Return the [X, Y] coordinate for the center point of the cell that contains the specified text.  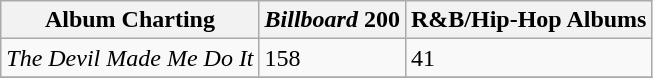
The Devil Made Me Do It [130, 58]
158 [332, 58]
Billboard 200 [332, 20]
Album Charting [130, 20]
41 [528, 58]
R&B/Hip-Hop Albums [528, 20]
